Output the (x, y) coordinate of the center of the cell containing the given text.  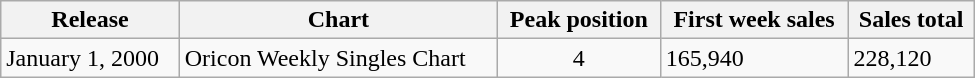
165,940 (754, 58)
Chart (338, 20)
January 1, 2000 (90, 58)
4 (580, 58)
Peak position (580, 20)
Oricon Weekly Singles Chart (338, 58)
First week sales (754, 20)
Release (90, 20)
228,120 (911, 58)
Sales total (911, 20)
